Scan for the cell matching the given text and deliver its [X, Y] coordinate at center. 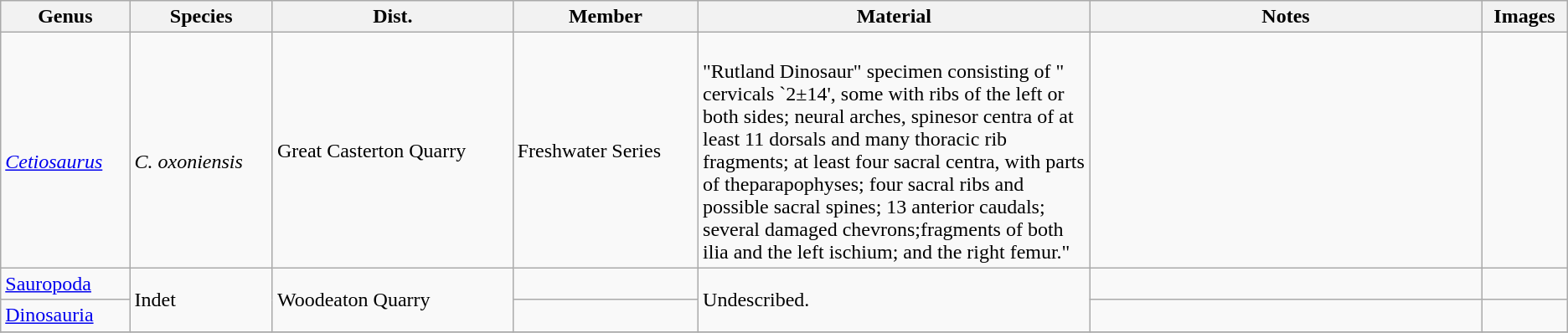
Undescribed. [895, 300]
Cetiosaurus [65, 151]
Dinosauria [65, 315]
Notes [1286, 17]
C. oxoniensis [201, 151]
Woodeaton Quarry [392, 300]
Species [201, 17]
Indet [201, 300]
Member [605, 17]
Sauropoda [65, 284]
Great Casterton Quarry [392, 151]
Images [1524, 17]
Dist. [392, 17]
Freshwater Series [605, 151]
Material [895, 17]
Genus [65, 17]
